Detect which cell encompasses the target text, then output its [x, y] center coordinate. 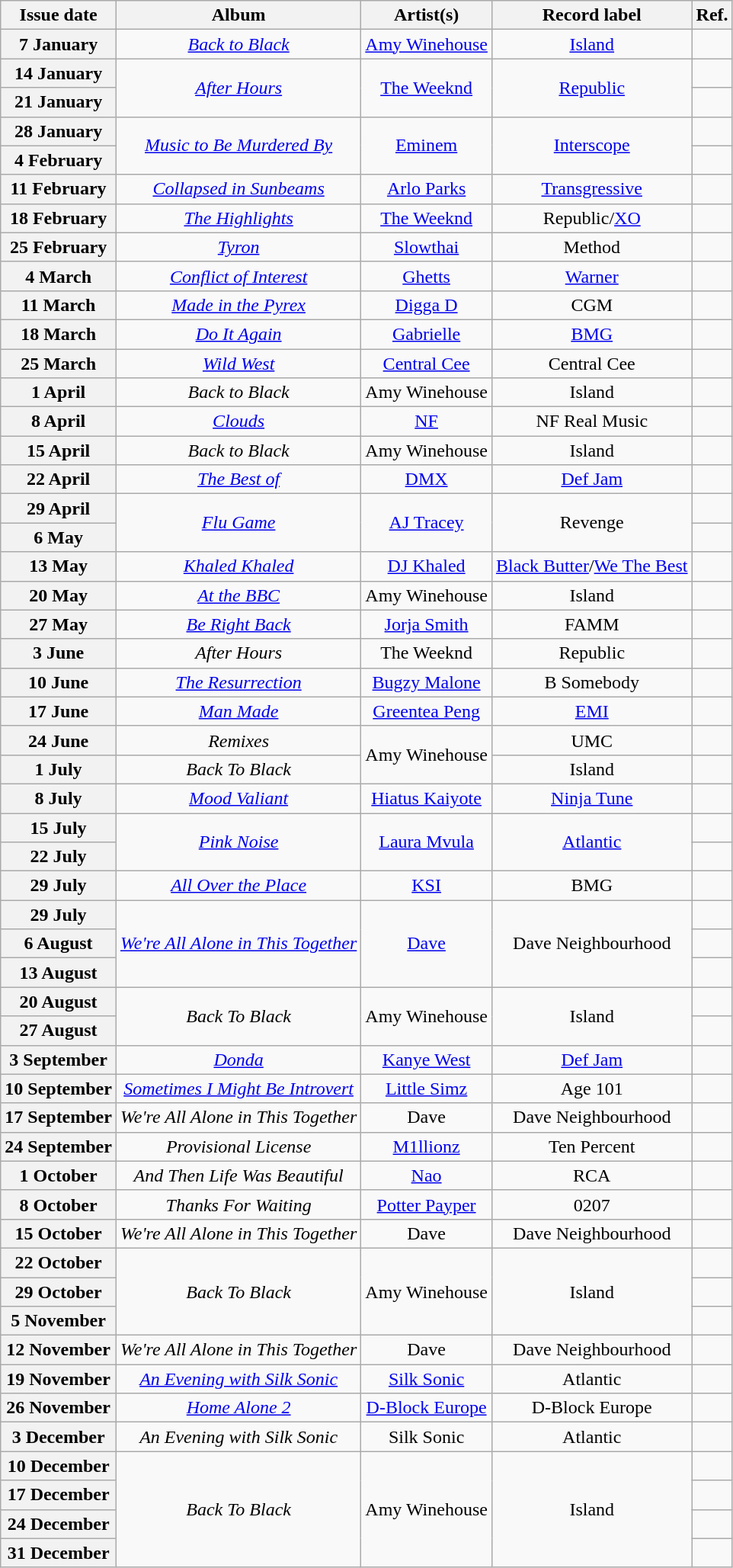
1 April [59, 393]
11 March [59, 305]
3 September [59, 1060]
Ref. [712, 15]
Warner [591, 276]
NF Real Music [591, 422]
Digga D [427, 305]
EMI [591, 711]
Clouds [238, 422]
And Then Life Was Beautiful [238, 1175]
27 August [59, 1031]
Be Right Back [238, 624]
Record label [591, 15]
Pink Noise [238, 842]
12 November [59, 1350]
Remixes [238, 740]
13 May [59, 566]
The Best of [238, 479]
18 February [59, 218]
Bugzy Malone [427, 682]
17 September [59, 1117]
NF [427, 422]
8 April [59, 422]
24 December [59, 1524]
0207 [591, 1204]
Mood Valiant [238, 798]
19 November [59, 1379]
3 December [59, 1437]
Do It Again [238, 334]
8 October [59, 1204]
RCA [591, 1175]
Method [591, 247]
Black Butter/We The Best [591, 566]
All Over the Place [238, 886]
Man Made [238, 711]
The Resurrection [238, 682]
Wild West [238, 364]
Album [238, 15]
4 March [59, 276]
Interscope [591, 146]
22 October [59, 1262]
Kanye West [427, 1060]
Hiatus Kaiyote [427, 798]
14 January [59, 73]
18 March [59, 334]
5 November [59, 1321]
7 January [59, 44]
The Highlights [238, 218]
Transgressive [591, 189]
FAMM [591, 624]
Ninja Tune [591, 798]
22 April [59, 479]
6 August [59, 944]
28 January [59, 131]
Home Alone 2 [238, 1408]
11 February [59, 189]
Made in the Pyrex [238, 305]
Jorja Smith [427, 624]
13 August [59, 973]
25 February [59, 247]
Eminem [427, 146]
15 October [59, 1233]
UMC [591, 740]
CGM [591, 305]
31 December [59, 1553]
Nao [427, 1175]
Revenge [591, 523]
24 June [59, 740]
29 October [59, 1292]
4 February [59, 160]
Greentea Peng [427, 711]
Ghetts [427, 276]
20 May [59, 595]
10 June [59, 682]
Ten Percent [591, 1146]
Arlo Parks [427, 189]
17 December [59, 1495]
Thanks For Waiting [238, 1204]
Potter Payper [427, 1204]
Laura Mvula [427, 842]
20 August [59, 1002]
Sometimes I Might Be Introvert [238, 1089]
Issue date [59, 15]
26 November [59, 1408]
Age 101 [591, 1089]
Music to Be Murdered By [238, 146]
Republic/XO [591, 218]
27 May [59, 624]
Khaled Khaled [238, 566]
8 July [59, 798]
B Somebody [591, 682]
17 June [59, 711]
Artist(s) [427, 15]
22 July [59, 857]
Slowthai [427, 247]
AJ Tracey [427, 523]
24 September [59, 1146]
DJ Khaled [427, 566]
6 May [59, 537]
Collapsed in Sunbeams [238, 189]
Tyron [238, 247]
Conflict of Interest [238, 276]
1 October [59, 1175]
10 December [59, 1466]
Donda [238, 1060]
Little Simz [427, 1089]
15 July [59, 827]
15 April [59, 451]
29 April [59, 508]
21 January [59, 102]
25 March [59, 364]
3 June [59, 653]
Flu Game [238, 523]
At the BBC [238, 595]
KSI [427, 886]
Gabrielle [427, 334]
M1llionz [427, 1146]
DMX [427, 479]
1 July [59, 769]
Provisional License [238, 1146]
10 September [59, 1089]
